Find where the given text appears and provide that cell's center as [X, Y] coordinate. 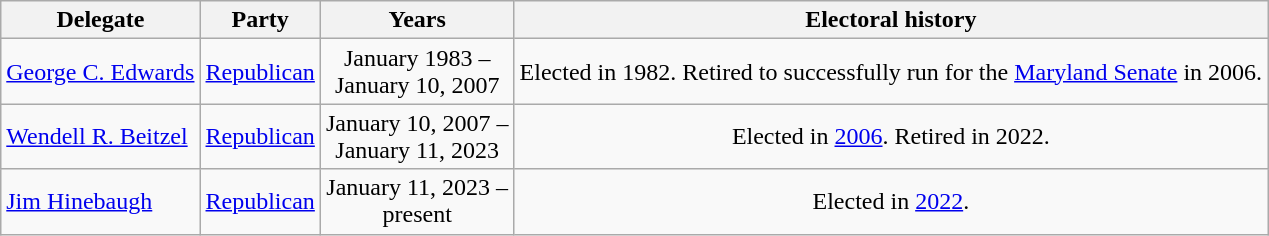
January 11, 2023 –present [417, 202]
George C. Edwards [100, 72]
Jim Hinebaugh [100, 202]
Elected in 2006. Retired in 2022. [891, 136]
Elected in 2022. [891, 202]
Party [260, 20]
Wendell R. Beitzel [100, 136]
Years [417, 20]
Elected in 1982. Retired to successfully run for the Maryland Senate in 2006. [891, 72]
Delegate [100, 20]
Electoral history [891, 20]
January 1983 –January 10, 2007 [417, 72]
January 10, 2007 –January 11, 2023 [417, 136]
